Return the [x, y] coordinate for the center point of the cell that contains the specified text.  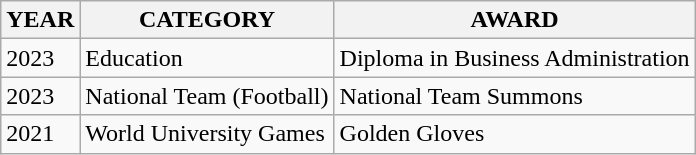
National Team (Football) [207, 96]
Education [207, 58]
YEAR [40, 20]
World University Games [207, 134]
National Team Summons [514, 96]
Golden Gloves [514, 134]
AWARD [514, 20]
Diploma in Business Administration [514, 58]
2021 [40, 134]
CATEGORY [207, 20]
